Provide the (x, y) coordinate of the cell's center where the given text is located.  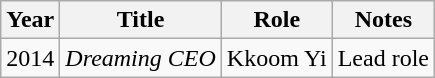
Dreaming CEO (141, 58)
Year (30, 20)
Title (141, 20)
Notes (383, 20)
2014 (30, 58)
Kkoom Yi (276, 58)
Role (276, 20)
Lead role (383, 58)
